Output the [x, y] coordinate of the center of the cell containing the given text.  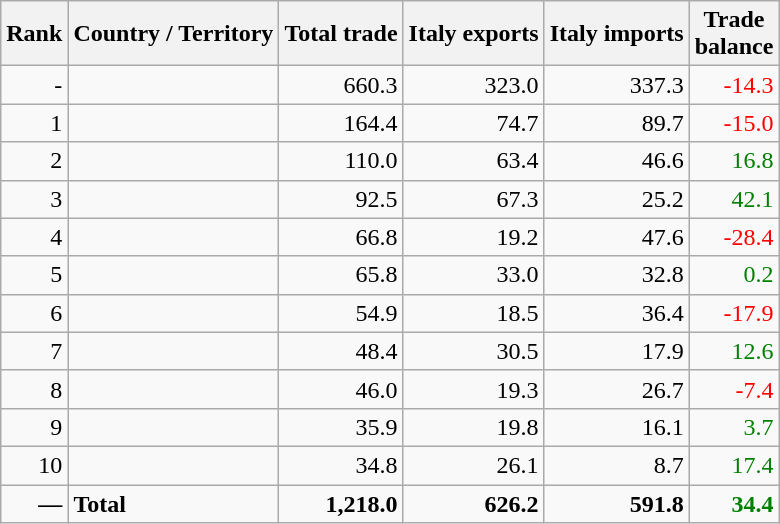
19.8 [474, 427]
1,218.0 [341, 503]
337.3 [616, 85]
32.8 [616, 275]
591.8 [616, 503]
65.8 [341, 275]
8.7 [616, 465]
36.4 [616, 313]
-7.4 [734, 389]
67.3 [474, 199]
Italy exports [474, 34]
626.2 [474, 503]
17.4 [734, 465]
Country / Territory [174, 34]
25.2 [616, 199]
16.1 [616, 427]
19.2 [474, 237]
19.3 [474, 389]
26.1 [474, 465]
33.0 [474, 275]
66.8 [341, 237]
0.2 [734, 275]
110.0 [341, 161]
12.6 [734, 351]
92.5 [341, 199]
Italy imports [616, 34]
Total [174, 503]
-17.9 [734, 313]
46.0 [341, 389]
16.8 [734, 161]
34.4 [734, 503]
10 [34, 465]
1 [34, 123]
6 [34, 313]
30.5 [474, 351]
Tradebalance [734, 34]
3.7 [734, 427]
7 [34, 351]
34.8 [341, 465]
Total trade [341, 34]
74.7 [474, 123]
89.7 [616, 123]
5 [34, 275]
— [34, 503]
323.0 [474, 85]
54.9 [341, 313]
26.7 [616, 389]
-14.3 [734, 85]
63.4 [474, 161]
-15.0 [734, 123]
4 [34, 237]
3 [34, 199]
48.4 [341, 351]
17.9 [616, 351]
9 [34, 427]
46.6 [616, 161]
164.4 [341, 123]
8 [34, 389]
35.9 [341, 427]
Rank [34, 34]
660.3 [341, 85]
18.5 [474, 313]
- [34, 85]
42.1 [734, 199]
-28.4 [734, 237]
2 [34, 161]
47.6 [616, 237]
